From the cell containing the given text, extract its center point as [X, Y] coordinate. 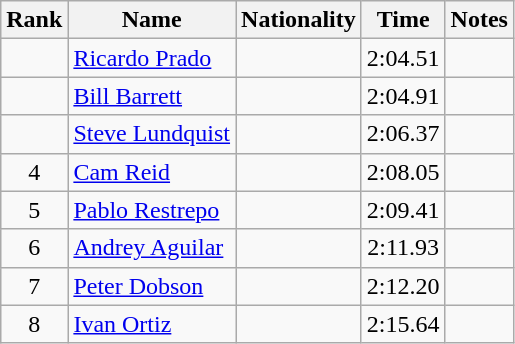
Time [403, 20]
Bill Barrett [152, 96]
Ricardo Prado [152, 58]
Andrey Aguilar [152, 248]
8 [34, 324]
2:04.51 [403, 58]
2:09.41 [403, 210]
7 [34, 286]
6 [34, 248]
2:11.93 [403, 248]
2:15.64 [403, 324]
Cam Reid [152, 172]
2:08.05 [403, 172]
Rank [34, 20]
5 [34, 210]
4 [34, 172]
Peter Dobson [152, 286]
Nationality [299, 20]
Notes [479, 20]
2:12.20 [403, 286]
Ivan Ortiz [152, 324]
Steve Lundquist [152, 134]
Pablo Restrepo [152, 210]
2:04.91 [403, 96]
Name [152, 20]
2:06.37 [403, 134]
